Pinpoint the cell where the given text exists, returning its (x, y) midpoint coordinate. 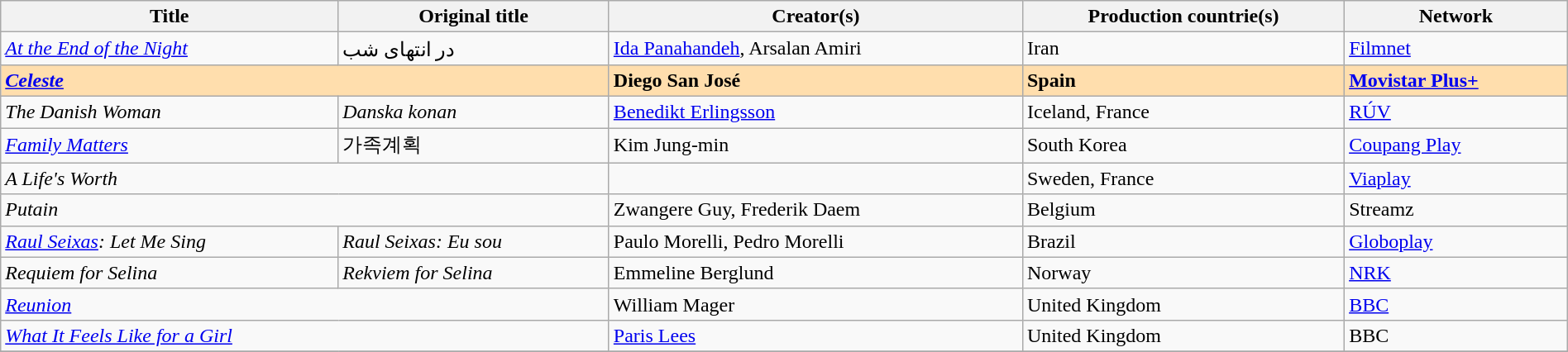
Viaplay (1456, 178)
What It Feels Like for a Girl (305, 335)
Celeste (305, 80)
Putain (305, 210)
William Mager (815, 304)
Diego San José (815, 80)
Benedikt Erlingsson (815, 112)
Network (1456, 17)
Zwangere Guy, Frederik Daem (815, 210)
Paris Lees (815, 335)
Rekviem for Selina (474, 273)
Original title (474, 17)
Raul Seixas: Eu sou (474, 241)
Globoplay (1456, 241)
Family Matters (170, 145)
Paulo Morelli, Pedro Morelli (815, 241)
Emmeline Berglund (815, 273)
The Danish Woman (170, 112)
Iceland, France (1183, 112)
South Korea (1183, 145)
A Life's Worth (305, 178)
Title (170, 17)
Norway (1183, 273)
Requiem for Selina (170, 273)
Streamz (1456, 210)
Danska konan (474, 112)
Spain (1183, 80)
Iran (1183, 49)
در انتهای شب (474, 49)
Brazil (1183, 241)
Movistar Plus+ (1456, 80)
Production countrie(s) (1183, 17)
가족계획 (474, 145)
Coupang Play (1456, 145)
Creator(s) (815, 17)
Ida Panahandeh, Arsalan Amiri (815, 49)
At the End of the Night (170, 49)
Kim Jung-min (815, 145)
NRK (1456, 273)
RÚV (1456, 112)
Reunion (305, 304)
Raul Seixas: Let Me Sing (170, 241)
Sweden, France (1183, 178)
Belgium (1183, 210)
Filmnet (1456, 49)
